From the cell containing the given text, extract its center point as [x, y] coordinate. 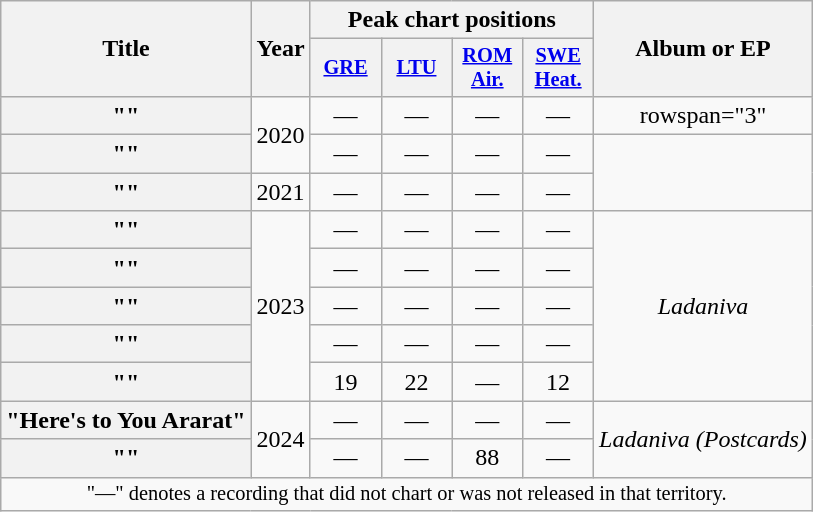
2021 [280, 192]
ROMAir. [488, 68]
22 [416, 382]
2020 [280, 134]
rowspan="3" [704, 115]
Ladaniva (Postcards) [704, 439]
SWEHeat. [558, 68]
19 [346, 382]
2023 [280, 306]
"—" denotes a recording that did not chart or was not released in that territory. [407, 494]
Ladaniva [704, 306]
12 [558, 382]
Peak chart positions [452, 20]
88 [488, 458]
Album or EP [704, 49]
LTU [416, 68]
GRE [346, 68]
2024 [280, 439]
Year [280, 49]
Title [126, 49]
"Here's to You Ararat" [126, 420]
